For the text-containing cell, return its midpoint in (x, y) coordinate format. 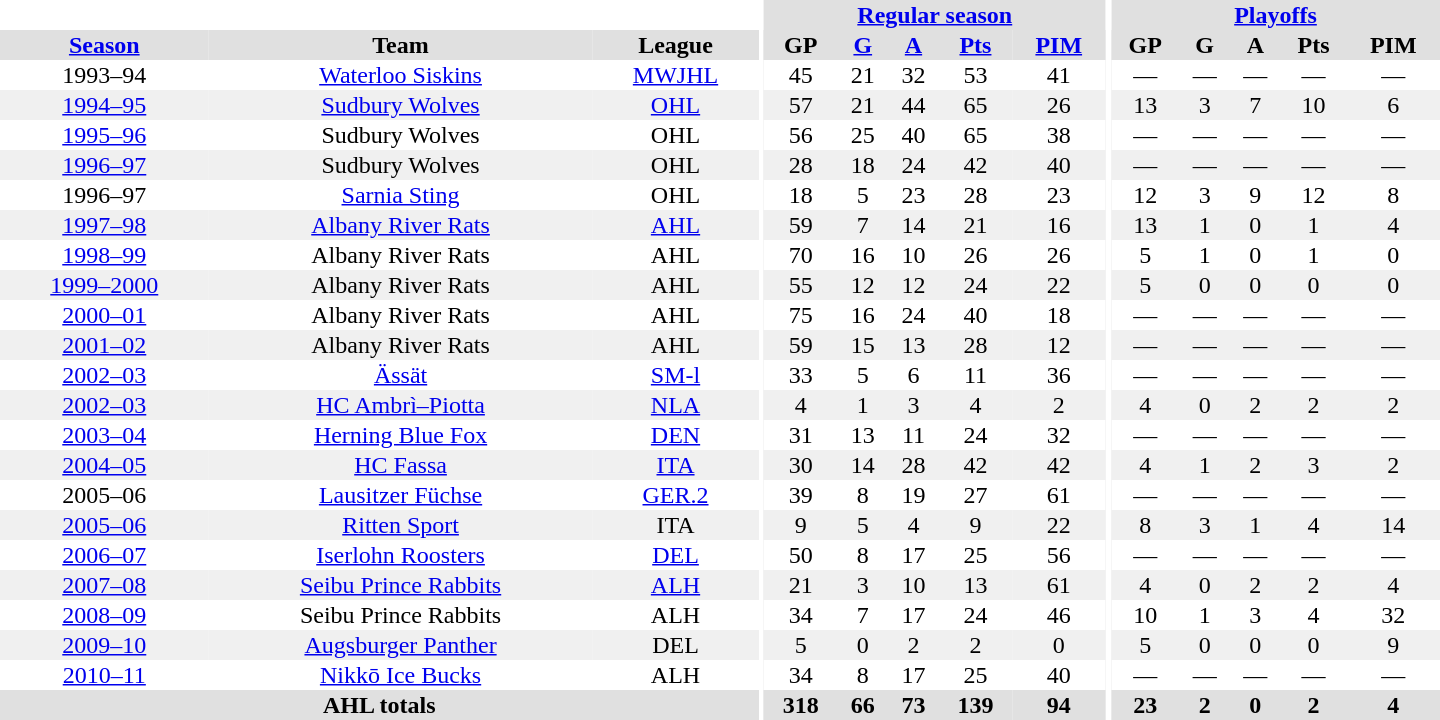
15 (862, 345)
1993–94 (104, 75)
SM-l (676, 375)
33 (800, 375)
Nikkō Ice Bucks (401, 675)
36 (1058, 375)
MWJHL (676, 75)
41 (1058, 75)
50 (800, 555)
HC Ambrì–Piotta (401, 405)
GER.2 (676, 495)
1997–98 (104, 225)
318 (800, 705)
Augsburger Panther (401, 645)
2009–10 (104, 645)
2000–01 (104, 315)
2010–11 (104, 675)
1998–99 (104, 255)
30 (800, 465)
31 (800, 435)
NLA (676, 405)
2007–08 (104, 585)
73 (914, 705)
1994–95 (104, 105)
DEN (676, 435)
Lausitzer Füchse (401, 495)
75 (800, 315)
45 (800, 75)
Regular season (934, 15)
94 (1058, 705)
2008–09 (104, 615)
League (676, 45)
2006–07 (104, 555)
HC Fassa (401, 465)
38 (1058, 135)
Ässät (401, 375)
Waterloo Siskins (401, 75)
39 (800, 495)
Iserlohn Roosters (401, 555)
46 (1058, 615)
Season (104, 45)
53 (976, 75)
70 (800, 255)
2003–04 (104, 435)
55 (800, 285)
Herning Blue Fox (401, 435)
2004–05 (104, 465)
19 (914, 495)
2001–02 (104, 345)
AHL totals (380, 705)
1995–96 (104, 135)
Team (401, 45)
44 (914, 105)
1999–2000 (104, 285)
139 (976, 705)
66 (862, 705)
27 (976, 495)
Sarnia Sting (401, 195)
57 (800, 105)
Ritten Sport (401, 525)
Playoffs (1276, 15)
